Extract the [X, Y] coordinate from the center of the cell holding the provided text.  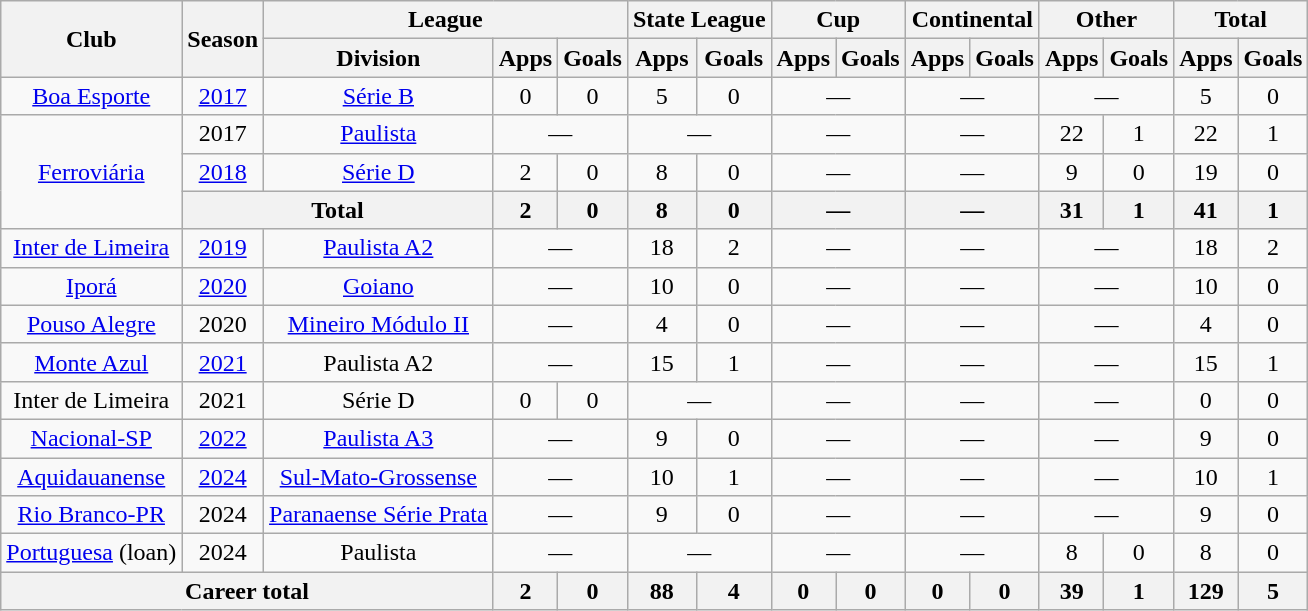
Nacional-SP [92, 438]
39 [1071, 591]
Continental [972, 20]
Mineiro Módulo II [379, 324]
Boa Esporte [92, 96]
129 [1206, 591]
Pouso Alegre [92, 324]
Monte Azul [92, 362]
State League [699, 20]
Rio Branco-PR [92, 515]
Iporá [92, 286]
Paulista A3 [379, 438]
2018 [223, 172]
88 [662, 591]
Série B [379, 96]
Season [223, 39]
Aquidauanense [92, 477]
Cup [838, 20]
League [446, 20]
Portuguesa (loan) [92, 553]
Division [379, 58]
31 [1071, 210]
Sul-Mato-Grossense [379, 477]
Other [1106, 20]
2022 [223, 438]
Career total [247, 591]
Paranaense Série Prata [379, 515]
19 [1206, 172]
Goiano [379, 286]
2019 [223, 248]
Ferroviária [92, 172]
Club [92, 39]
41 [1206, 210]
